Return [x, y] of the center of cell containing provided text 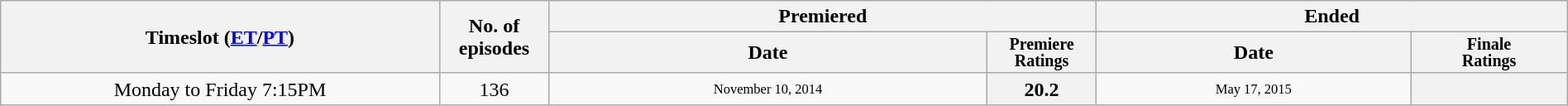
Monday to Friday 7:15PM [220, 89]
Premiered [823, 17]
Ended [1331, 17]
PremiereRatings [1042, 53]
136 [495, 89]
November 10, 2014 [767, 89]
May 17, 2015 [1254, 89]
20.2 [1042, 89]
No. ofepisodes [495, 37]
FinaleRatings [1489, 53]
Timeslot (ET/PT) [220, 37]
